Return the [X, Y] coordinate for the center point of the cell that contains the specified text.  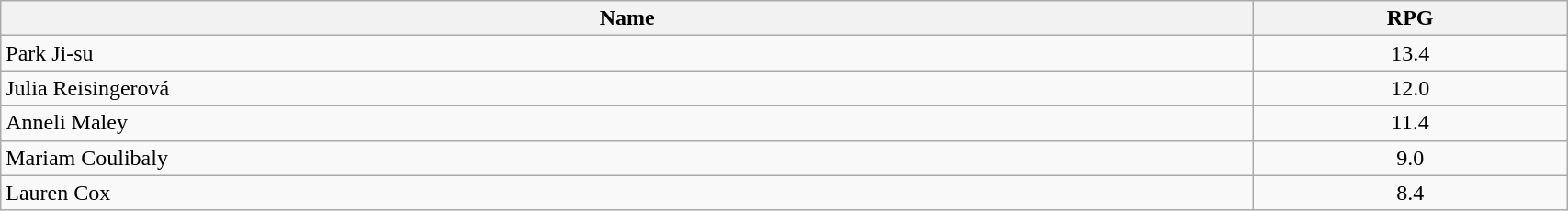
Name [627, 18]
12.0 [1411, 88]
RPG [1411, 18]
Mariam Coulibaly [627, 158]
Lauren Cox [627, 193]
8.4 [1411, 193]
9.0 [1411, 158]
13.4 [1411, 53]
Anneli Maley [627, 123]
Julia Reisingerová [627, 88]
Park Ji-su [627, 53]
11.4 [1411, 123]
